Return the (X, Y) coordinate for the center point of the cell that contains the specified text.  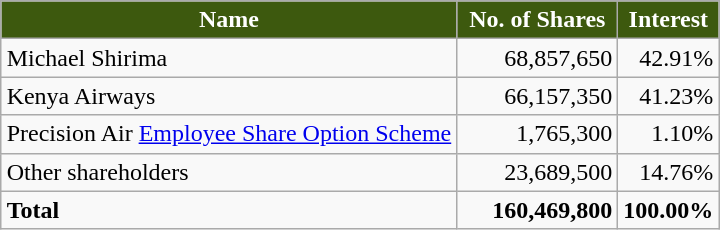
160,469,800 (538, 210)
100.00% (668, 210)
1.10% (668, 134)
Name (229, 20)
42.91% (668, 58)
Total (229, 210)
Michael Shirima (229, 58)
14.76% (668, 172)
Other shareholders (229, 172)
68,857,650 (538, 58)
Interest (668, 20)
No. of Shares (538, 20)
41.23% (668, 96)
1,765,300 (538, 134)
23,689,500 (538, 172)
Precision Air Employee Share Option Scheme (229, 134)
Kenya Airways (229, 96)
66,157,350 (538, 96)
